From the cell containing the given text, extract its center point as (X, Y) coordinate. 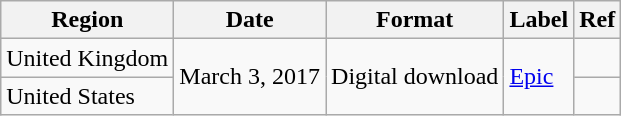
Label (539, 20)
Epic (539, 77)
Region (88, 20)
Date (250, 20)
United States (88, 96)
United Kingdom (88, 58)
Format (415, 20)
Digital download (415, 77)
Ref (598, 20)
March 3, 2017 (250, 77)
